Detect which cell encompasses the target text, then output its [x, y] center coordinate. 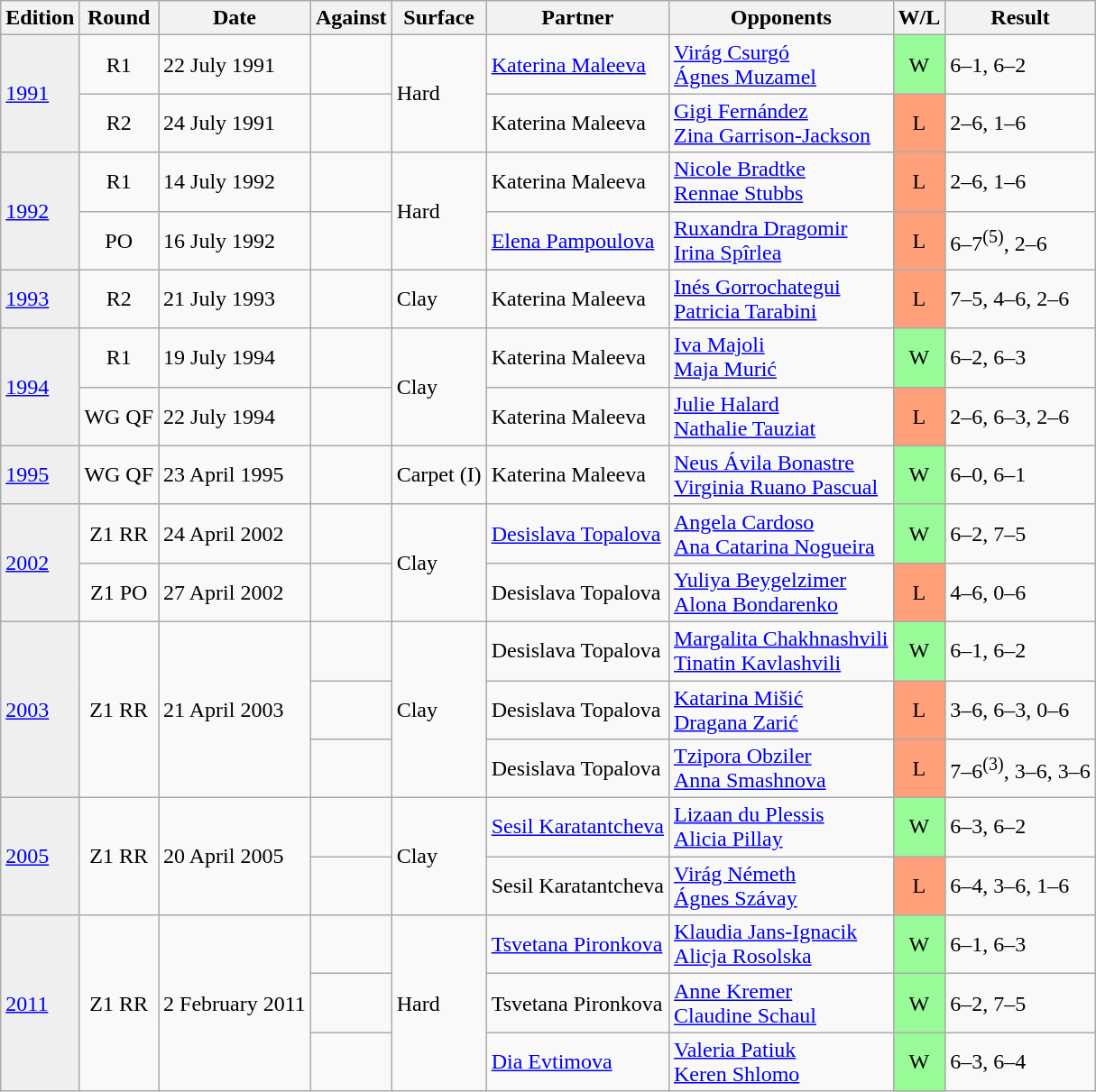
Julie Halard Nathalie Tauziat [781, 417]
2 February 2011 [235, 1003]
2011 [40, 1003]
22 July 1994 [235, 417]
6–4, 3–6, 1–6 [1020, 886]
Valeria Patiuk Keren Shlomo [781, 1062]
6–3, 6–2 [1020, 828]
Round [119, 18]
Date [235, 18]
24 July 1991 [235, 123]
Nicole Bradtke Rennae Stubbs [781, 182]
16 July 1992 [235, 240]
7–6(3), 3–6, 3–6 [1020, 768]
Angela Cardoso Ana Catarina Nogueira [781, 534]
19 July 1994 [235, 357]
2002 [40, 563]
6–2, 6–3 [1020, 357]
Against [351, 18]
Klaudia Jans-Ignacik Alicja Rosolska [781, 945]
23 April 1995 [235, 474]
4–6, 0–6 [1020, 592]
PO [119, 240]
Carpet (I) [438, 474]
Lizaan du Plessis Alicia Pillay [781, 828]
24 April 2002 [235, 534]
6–0, 6–1 [1020, 474]
Yuliya Beygelzimer Alona Bondarenko [781, 592]
22 July 1991 [235, 65]
6–7(5), 2–6 [1020, 240]
Opponents [781, 18]
21 July 1993 [235, 299]
Dia Evtimova [577, 1062]
W/L [919, 18]
Result [1020, 18]
3–6, 6–3, 0–6 [1020, 709]
1992 [40, 211]
Katarina Mišić Dragana Zarić [781, 709]
Tzipora Obziler Anna Smashnova [781, 768]
Gigi Fernández Zina Garrison-Jackson [781, 123]
Neus Ávila Bonastre Virginia Ruano Pascual [781, 474]
27 April 2002 [235, 592]
2003 [40, 709]
Virág Csurgó Ágnes Muzamel [781, 65]
7–5, 4–6, 2–6 [1020, 299]
1995 [40, 474]
Edition [40, 18]
2–6, 6–3, 2–6 [1020, 417]
Margalita Chakhnashvili Tinatin Kavlashvili [781, 651]
Surface [438, 18]
Partner [577, 18]
Ruxandra Dragomir Irina Spîrlea [781, 240]
20 April 2005 [235, 857]
Iva Majoli Maja Murić [781, 357]
Inés Gorrochategui Patricia Tarabini [781, 299]
2005 [40, 857]
14 July 1992 [235, 182]
Virág Németh Ágnes Szávay [781, 886]
21 April 2003 [235, 709]
6–3, 6–4 [1020, 1062]
Anne Kremer Claudine Schaul [781, 1003]
Z1 PO [119, 592]
Elena Pampoulova [577, 240]
1991 [40, 94]
1994 [40, 387]
1993 [40, 299]
6–1, 6–3 [1020, 945]
